Provide the (X, Y) coordinate of the cell's center where the given text is located.  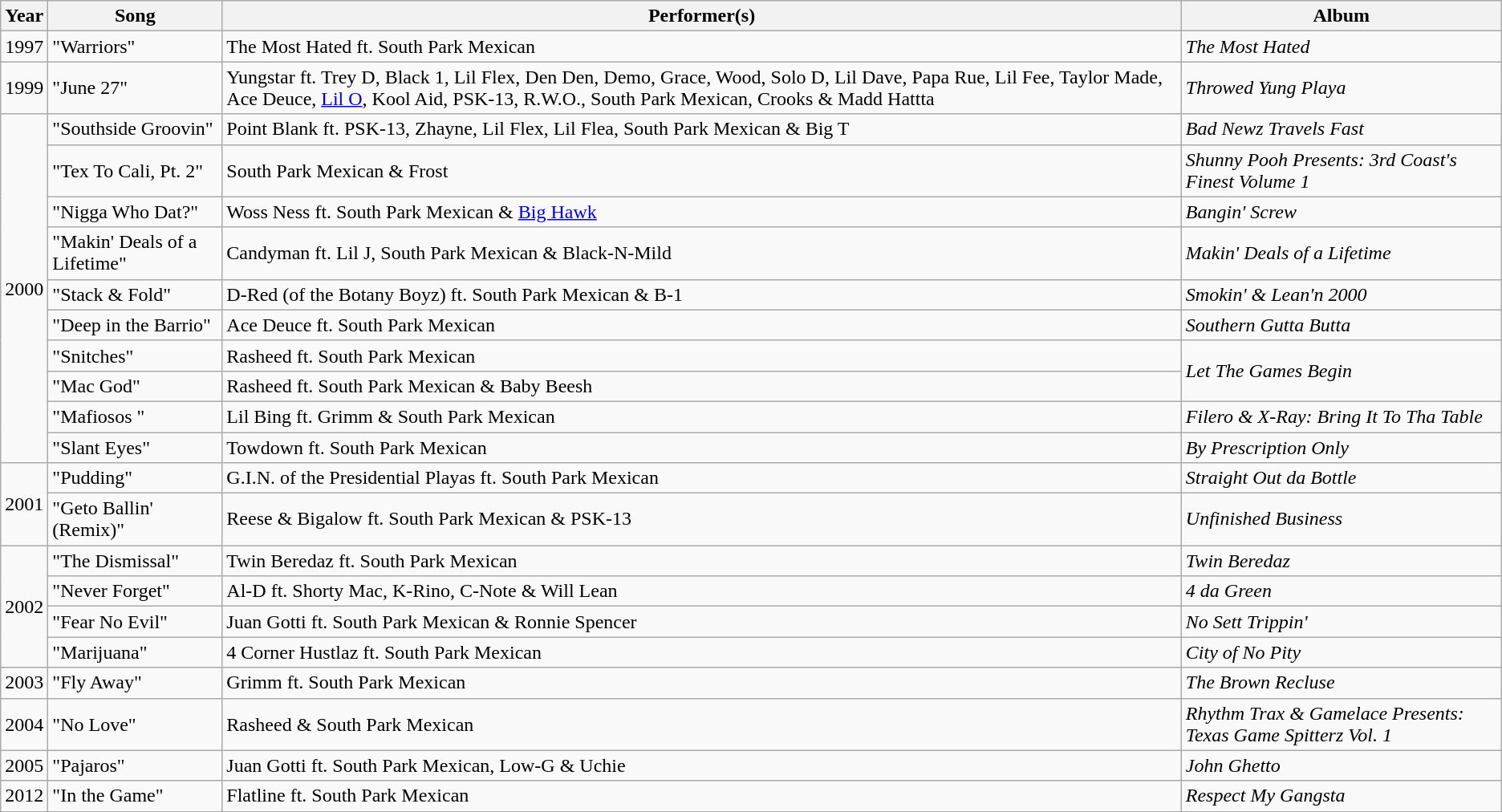
D-Red (of the Botany Boyz) ft. South Park Mexican & B-1 (701, 294)
Reese & Bigalow ft. South Park Mexican & PSK-13 (701, 520)
The Brown Recluse (1342, 683)
"Nigga Who Dat?" (135, 212)
"Slant Eyes" (135, 447)
"Southside Groovin" (135, 129)
"Stack & Fold" (135, 294)
G.I.N. of the Presidential Playas ft. South Park Mexican (701, 478)
Bangin' Screw (1342, 212)
John Ghetto (1342, 765)
Candyman ft. Lil J, South Park Mexican & Black-N-Mild (701, 254)
"Warriors" (135, 47)
Twin Beredaz (1342, 561)
"Makin' Deals of a Lifetime" (135, 254)
"Marijuana" (135, 652)
Rhythm Trax & Gamelace Presents: Texas Game Spitterz Vol. 1 (1342, 724)
Lil Bing ft. Grimm & South Park Mexican (701, 416)
"Mafiosos " (135, 416)
Shunny Pooh Presents: 3rd Coast's Finest Volume 1 (1342, 170)
"Deep in the Barrio" (135, 325)
Rasheed & South Park Mexican (701, 724)
Towdown ft. South Park Mexican (701, 447)
Twin Beredaz ft. South Park Mexican (701, 561)
2001 (24, 504)
"Geto Ballin' (Remix)" (135, 520)
1997 (24, 47)
Flatline ft. South Park Mexican (701, 796)
"Snitches" (135, 355)
"In the Game" (135, 796)
2000 (24, 289)
"Tex To Cali, Pt. 2" (135, 170)
2002 (24, 607)
Grimm ft. South Park Mexican (701, 683)
Bad Newz Travels Fast (1342, 129)
2004 (24, 724)
"No Love" (135, 724)
"June 27" (135, 88)
Let The Games Begin (1342, 371)
Album (1342, 16)
2003 (24, 683)
Smokin' & Lean'n 2000 (1342, 294)
Year (24, 16)
The Most Hated (1342, 47)
Al-D ft. Shorty Mac, K-Rino, C-Note & Will Lean (701, 591)
South Park Mexican & Frost (701, 170)
4 da Green (1342, 591)
2005 (24, 765)
Ace Deuce ft. South Park Mexican (701, 325)
"Fly Away" (135, 683)
By Prescription Only (1342, 447)
City of No Pity (1342, 652)
Rasheed ft. South Park Mexican (701, 355)
Makin' Deals of a Lifetime (1342, 254)
Song (135, 16)
Performer(s) (701, 16)
1999 (24, 88)
2012 (24, 796)
Filero & X-Ray: Bring It To Tha Table (1342, 416)
Juan Gotti ft. South Park Mexican & Ronnie Spencer (701, 622)
Respect My Gangsta (1342, 796)
Southern Gutta Butta (1342, 325)
Rasheed ft. South Park Mexican & Baby Beesh (701, 386)
Juan Gotti ft. South Park Mexican, Low-G & Uchie (701, 765)
4 Corner Hustlaz ft. South Park Mexican (701, 652)
Point Blank ft. PSK-13, Zhayne, Lil Flex, Lil Flea, South Park Mexican & Big T (701, 129)
Unfinished Business (1342, 520)
"Mac God" (135, 386)
No Sett Trippin' (1342, 622)
"Never Forget" (135, 591)
"The Dismissal" (135, 561)
The Most Hated ft. South Park Mexican (701, 47)
"Fear No Evil" (135, 622)
Straight Out da Bottle (1342, 478)
"Pajaros" (135, 765)
Woss Ness ft. South Park Mexican & Big Hawk (701, 212)
Throwed Yung Playa (1342, 88)
"Pudding" (135, 478)
